Capture the cell that displays the provided text and extract its (X, Y) central coordinate. 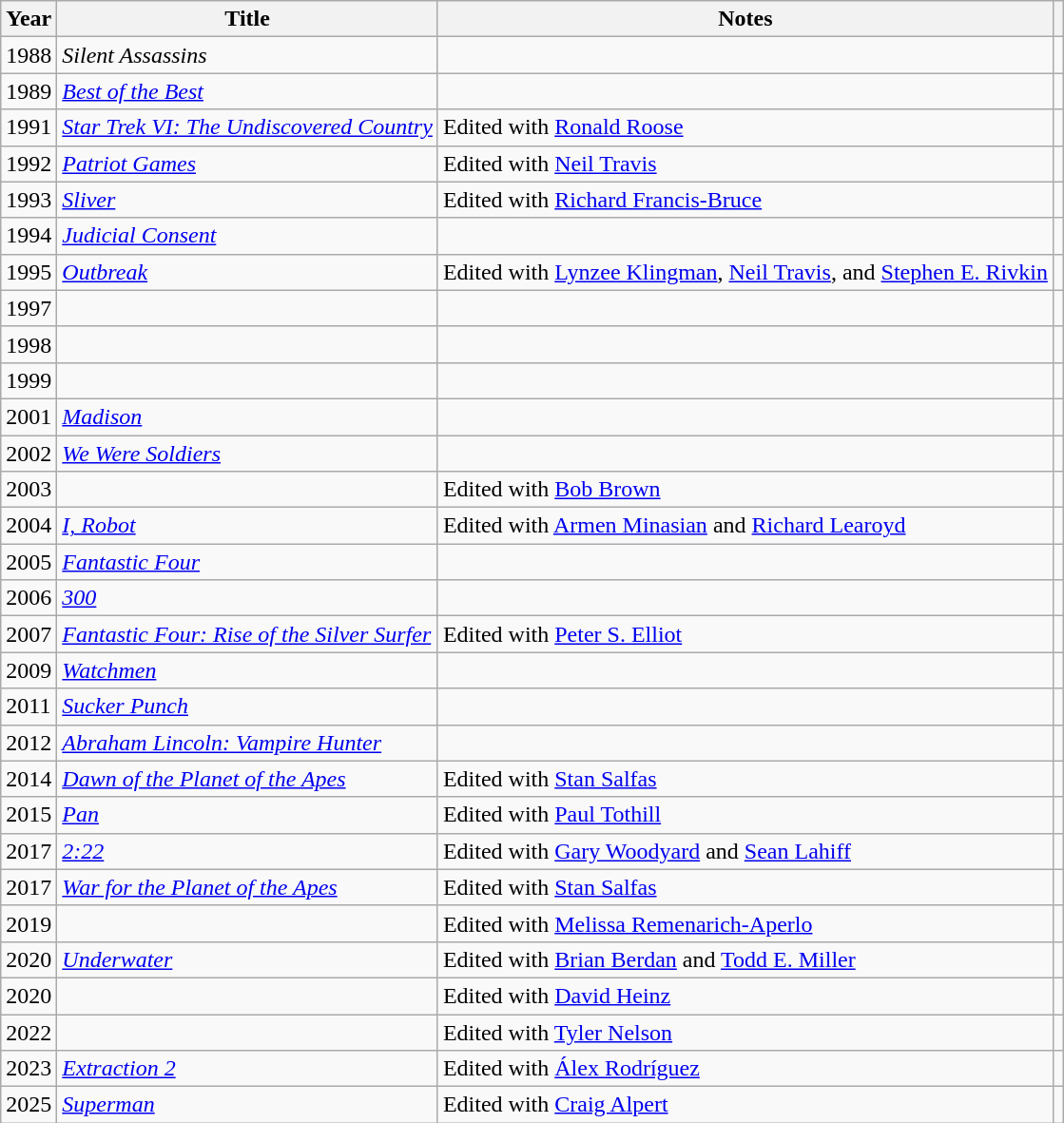
2015 (29, 815)
2007 (29, 634)
1989 (29, 91)
2009 (29, 670)
1991 (29, 127)
1997 (29, 308)
Sliver (247, 200)
2005 (29, 562)
1988 (29, 55)
Madison (247, 416)
1995 (29, 272)
Silent Assassins (247, 55)
Edited with Álex Rodríguez (745, 1069)
Dawn of the Planet of the Apes (247, 779)
2022 (29, 1032)
2019 (29, 923)
2011 (29, 707)
Edited with Richard Francis-Bruce (745, 200)
Watchmen (247, 670)
1994 (29, 236)
2001 (29, 416)
1993 (29, 200)
Year (29, 19)
Outbreak (247, 272)
2:22 (247, 851)
Title (247, 19)
Sucker Punch (247, 707)
Pan (247, 815)
Edited with Armen Minasian and Richard Learoyd (745, 526)
2014 (29, 779)
Judicial Consent (247, 236)
Superman (247, 1105)
Abraham Lincoln: Vampire Hunter (247, 743)
Patriot Games (247, 164)
300 (247, 598)
Edited with Melissa Remenarich-Aperlo (745, 923)
Best of the Best (247, 91)
2025 (29, 1105)
Edited with Peter S. Elliot (745, 634)
2023 (29, 1069)
Edited with Paul Tothill (745, 815)
Edited with Bob Brown (745, 490)
2003 (29, 490)
Star Trek VI: The Undiscovered Country (247, 127)
Fantastic Four (247, 562)
Edited with Ronald Roose (745, 127)
Underwater (247, 959)
Edited with Gary Woodyard and Sean Lahiff (745, 851)
Edited with Tyler Nelson (745, 1032)
Extraction 2 (247, 1069)
Edited with Brian Berdan and Todd E. Miller (745, 959)
2006 (29, 598)
1998 (29, 344)
Edited with Craig Alpert (745, 1105)
1999 (29, 380)
Edited with Neil Travis (745, 164)
I, Robot (247, 526)
2004 (29, 526)
Edited with David Heinz (745, 996)
2012 (29, 743)
1992 (29, 164)
Edited with Lynzee Klingman, Neil Travis, and Stephen E. Rivkin (745, 272)
We Were Soldiers (247, 454)
Fantastic Four: Rise of the Silver Surfer (247, 634)
2002 (29, 454)
Notes (745, 19)
War for the Planet of the Apes (247, 887)
